Return (X, Y) of the center of cell containing provided text 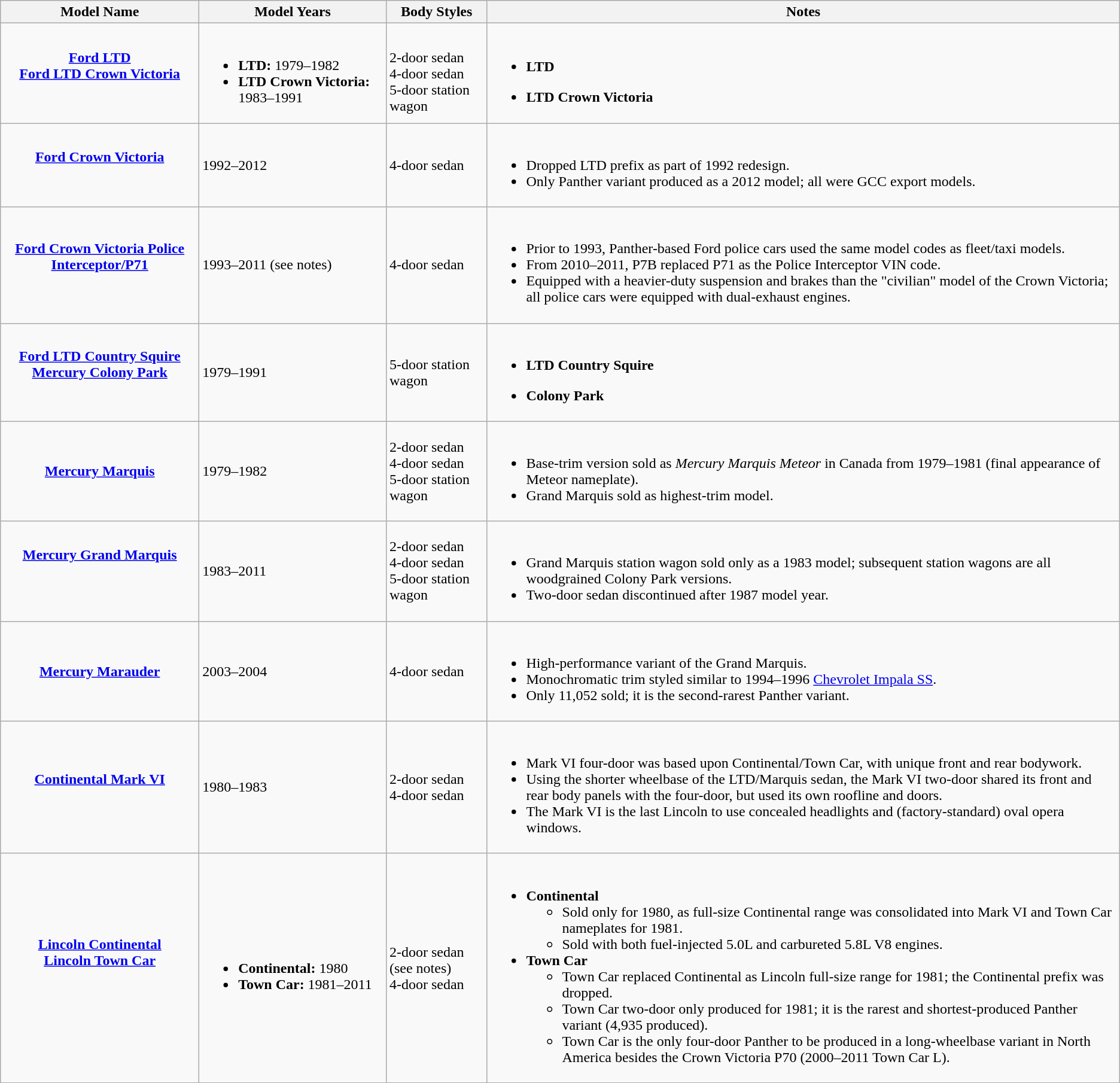
Mercury Marquis (100, 471)
Continental: 1980Town Car: 1981–2011 (293, 968)
Ford Crown Victoria Police Interceptor/P71 (100, 265)
Body Styles (436, 12)
Ford LTD Country SquireMercury Colony Park (100, 372)
LTD: 1979–1982LTD Crown Victoria: 1983–1991 (293, 73)
2003–2004 (293, 671)
LTDLTD Crown Victoria (803, 73)
Mercury Grand Marquis (100, 571)
Model Years (293, 12)
1979–1991 (293, 372)
Lincoln ContinentalLincoln Town Car (100, 968)
Ford Crown Victoria (100, 165)
Notes (803, 12)
1993–2011 (see notes) (293, 265)
2-door sedan (see notes)4-door sedan (436, 968)
Dropped LTD prefix as part of 1992 redesign.Only Panther variant produced as a 2012 model; all were GCC export models. (803, 165)
1992–2012 (293, 165)
1983–2011 (293, 571)
2-door sedan4-door sedan (436, 787)
Model Name (100, 12)
1980–1983 (293, 787)
Continental Mark VI (100, 787)
Mercury Marauder (100, 671)
LTD Country SquireColony Park (803, 372)
1979–1982 (293, 471)
Ford LTDFord LTD Crown Victoria (100, 73)
5-door station wagon (436, 372)
